Detect which cell encompasses the target text, then output its (x, y) center coordinate. 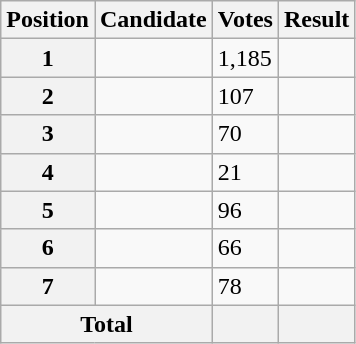
96 (245, 210)
5 (48, 210)
4 (48, 172)
Votes (245, 20)
70 (245, 134)
2 (48, 96)
Result (316, 20)
107 (245, 96)
1 (48, 58)
1,185 (245, 58)
66 (245, 248)
6 (48, 248)
Total (107, 324)
Candidate (153, 20)
21 (245, 172)
78 (245, 286)
7 (48, 286)
3 (48, 134)
Position (48, 20)
